Pinpoint the cell where the given text exists, returning its (X, Y) midpoint coordinate. 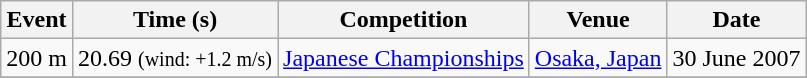
Osaka, Japan (598, 58)
Competition (404, 20)
200 m (37, 58)
20.69 (wind: +1.2 m/s) (174, 58)
Event (37, 20)
30 June 2007 (736, 58)
Time (s) (174, 20)
Date (736, 20)
Venue (598, 20)
Japanese Championships (404, 58)
